Return [X, Y] of the center of cell containing provided text 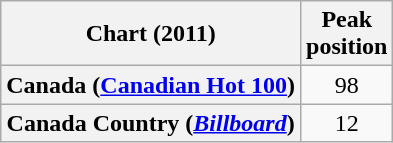
Canada Country (Billboard) [151, 123]
Chart (2011) [151, 34]
12 [347, 123]
98 [347, 85]
Peakposition [347, 34]
Canada (Canadian Hot 100) [151, 85]
